Find where the given text appears and provide that cell's center as (X, Y) coordinate. 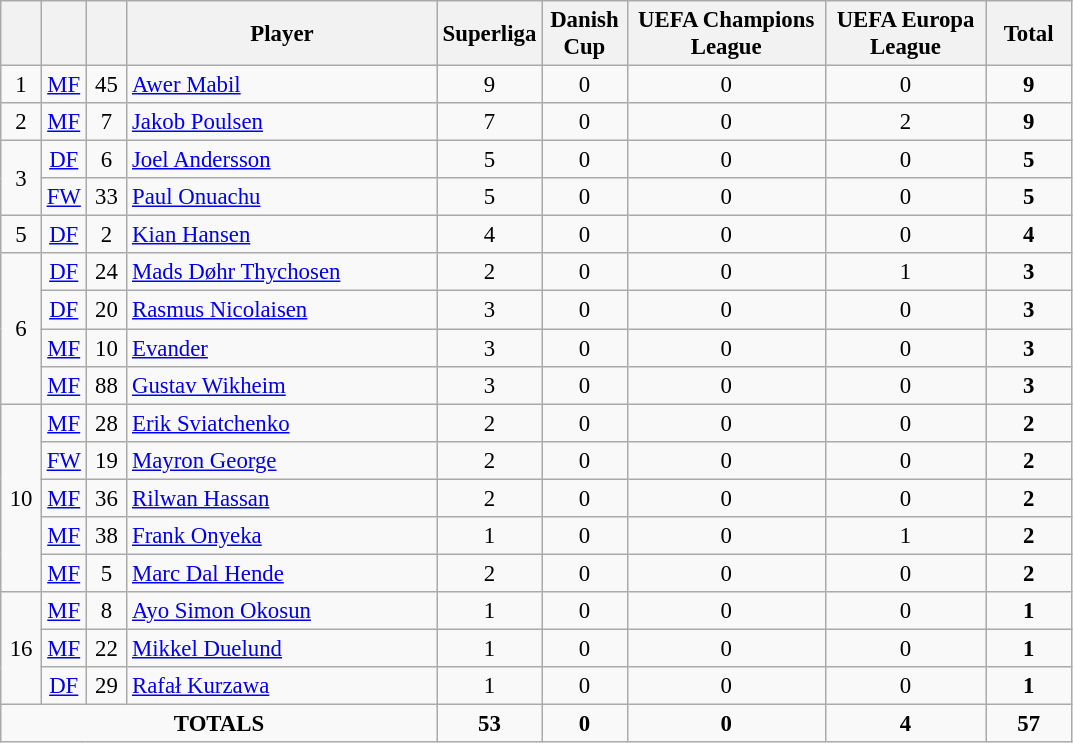
Mikkel Duelund (282, 648)
88 (106, 385)
Danish Cup (585, 34)
Kian Hansen (282, 235)
20 (106, 310)
Frank Onyeka (282, 536)
19 (106, 460)
53 (489, 724)
8 (106, 611)
UEFA Champions League (726, 34)
Mayron George (282, 460)
28 (106, 423)
57 (1029, 724)
33 (106, 197)
29 (106, 686)
45 (106, 85)
16 (22, 648)
Rafał Kurzawa (282, 686)
Rilwan Hassan (282, 498)
Total (1029, 34)
Jakob Poulsen (282, 122)
Evander (282, 348)
Ayo Simon Okosun (282, 611)
Player (282, 34)
UEFA Europa League (906, 34)
Awer Mabil (282, 85)
22 (106, 648)
38 (106, 536)
Mads Døhr Thychosen (282, 273)
Superliga (489, 34)
Joel Andersson (282, 160)
TOTALS (220, 724)
Rasmus Nicolaisen (282, 310)
Marc Dal Hende (282, 573)
Gustav Wikheim (282, 385)
Erik Sviatchenko (282, 423)
24 (106, 273)
Paul Onuachu (282, 197)
36 (106, 498)
